Return the (X, Y) coordinate for the center point of the cell that contains the specified text.  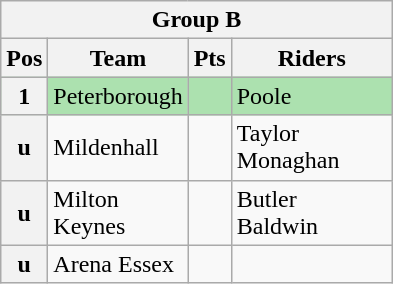
Arena Essex (118, 264)
Team (118, 58)
Milton Keynes (118, 212)
TaylorMonaghan (312, 148)
Pts (210, 58)
Poole (312, 96)
1 (24, 96)
Peterborough (118, 96)
Pos (24, 58)
Riders (312, 58)
Mildenhall (118, 148)
ButlerBaldwin (312, 212)
Group B (197, 20)
